From the cell containing the given text, extract its center point as (x, y) coordinate. 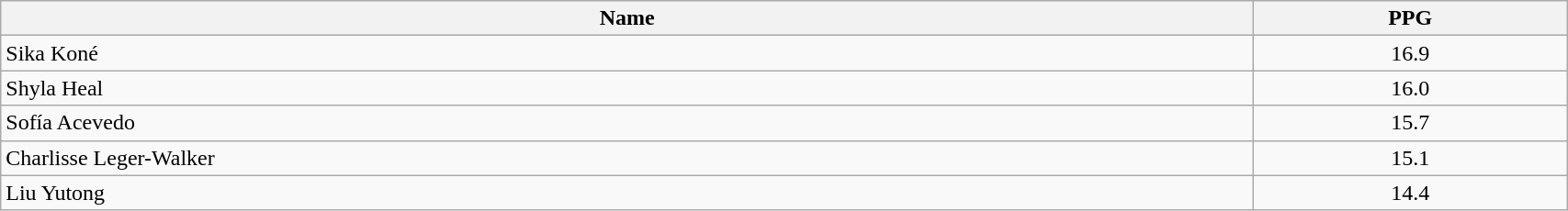
Charlisse Leger-Walker (627, 158)
Name (627, 18)
Sofía Acevedo (627, 123)
14.4 (1411, 193)
15.1 (1411, 158)
16.0 (1411, 88)
Liu Yutong (627, 193)
16.9 (1411, 53)
Shyla Heal (627, 88)
PPG (1411, 18)
Sika Koné (627, 53)
15.7 (1411, 123)
